Scan for the cell matching the given text and deliver its (x, y) coordinate at center. 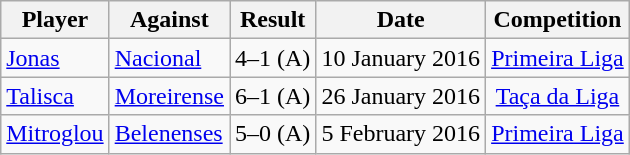
Nacional (169, 58)
10 January 2016 (401, 58)
Jonas (55, 58)
Competition (558, 20)
5–0 (A) (273, 134)
Against (169, 20)
Player (55, 20)
Moreirense (169, 96)
Date (401, 20)
Belenenses (169, 134)
Taça da Liga (558, 96)
26 January 2016 (401, 96)
Result (273, 20)
Talisca (55, 96)
5 February 2016 (401, 134)
4–1 (A) (273, 58)
Mitroglou (55, 134)
6–1 (A) (273, 96)
